Find where the given text appears and provide that cell's center as [x, y] coordinate. 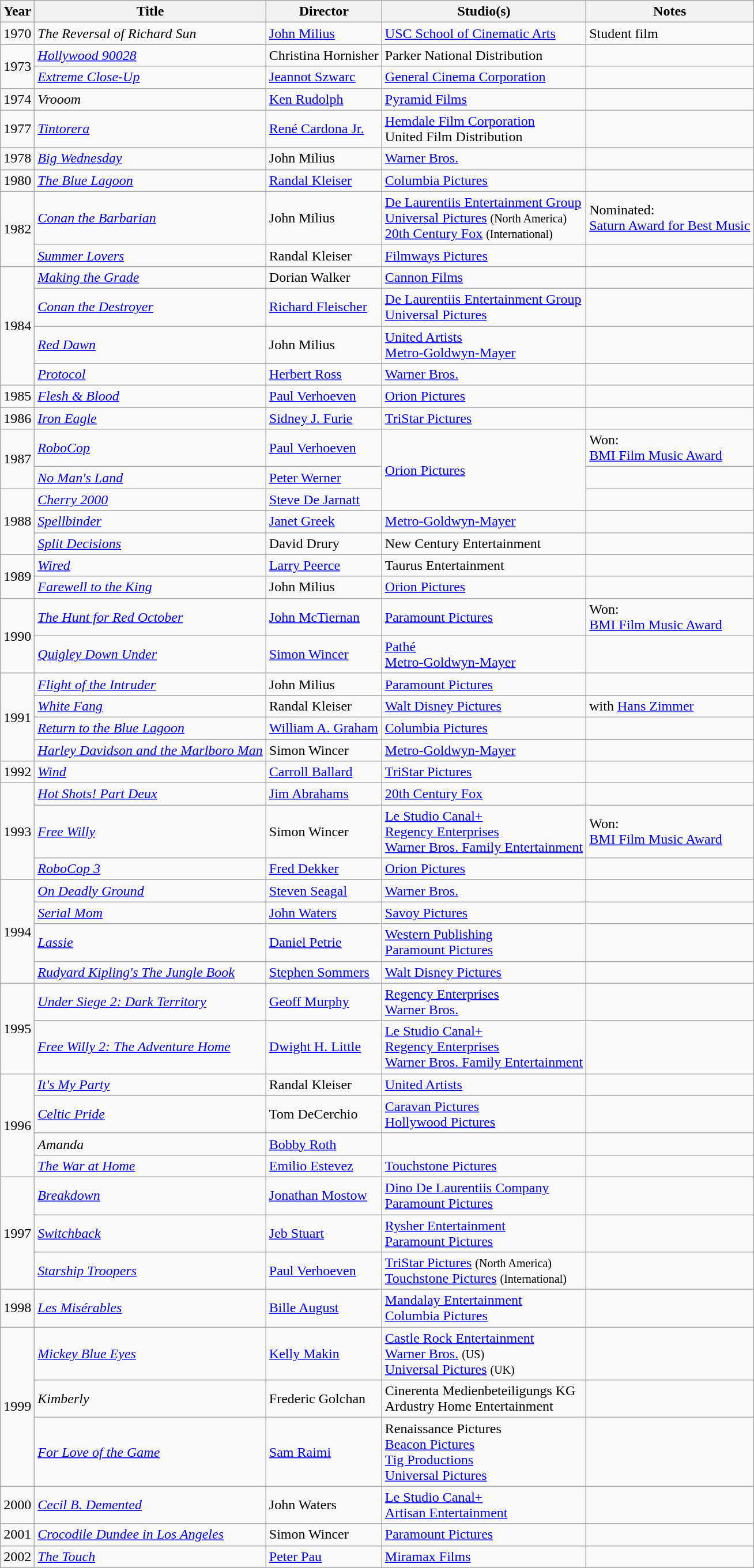
Hot Shots! Part Deux [150, 794]
White Fang [150, 706]
Celtic Pride [150, 1114]
Miramax Films [484, 1556]
1990 [17, 636]
Kimberly [150, 1399]
Jonathan Mostow [324, 1195]
The Blue Lagoon [150, 180]
1997 [17, 1233]
Conan the Barbarian [150, 218]
Red Dawn [150, 345]
Flesh & Blood [150, 396]
Dorian Walker [324, 277]
Larry Peerce [324, 565]
Student film [670, 33]
Mandalay EntertainmentColumbia Pictures [484, 1308]
Peter Pau [324, 1556]
Western PublishingParamount Pictures [484, 943]
Cannon Films [484, 277]
Ken Rudolph [324, 99]
Rysher EntertainmentParamount Pictures [484, 1233]
Frederic Golchan [324, 1399]
Kelly Makin [324, 1354]
The War at Home [150, 1166]
1996 [17, 1125]
Tom DeCerchio [324, 1114]
Split Decisions [150, 543]
Bille August [324, 1308]
Lassie [150, 943]
On Deadly Ground [150, 891]
Free Willy [150, 832]
Jeb Stuart [324, 1233]
Touchstone Pictures [484, 1166]
The Touch [150, 1556]
Quigley Down Under [150, 655]
Return to the Blue Lagoon [150, 728]
Switchback [150, 1233]
Bobby Roth [324, 1144]
Crocodile Dundee in Los Angeles [150, 1535]
2000 [17, 1505]
Cinerenta Medienbeteiligungs KGArdustry Home Entertainment [484, 1399]
1977 [17, 129]
PathéMetro-Goldwyn-Mayer [484, 655]
Director [324, 12]
Farewell to the King [150, 587]
1987 [17, 459]
Herbert Ross [324, 375]
Nominated:Saturn Award for Best Music [670, 218]
USC School of Cinematic Arts [484, 33]
Sam Raimi [324, 1452]
Tintorera [150, 129]
1998 [17, 1308]
Rudyard Kipling's The Jungle Book [150, 972]
Title [150, 12]
1974 [17, 99]
De Laurentiis Entertainment GroupUniversal Pictures [484, 307]
RoboCop 3 [150, 869]
New Century Entertainment [484, 543]
Fred Dekker [324, 869]
William A. Graham [324, 728]
Vrooom [150, 99]
20th Century Fox [484, 794]
Emilio Estevez [324, 1166]
Cecil B. Demented [150, 1505]
1992 [17, 772]
Harley Davidson and the Marlboro Man [150, 750]
TriStar Pictures (North America) Touchstone Pictures (International) [484, 1271]
RoboCop [150, 448]
Le Studio Canal+Artisan Entertainment [484, 1505]
René Cardona Jr. [324, 129]
No Man's Land [150, 478]
1988 [17, 522]
1973 [17, 66]
1991 [17, 717]
Iron Eagle [150, 418]
Hemdale Film CorporationUnited Film Distribution [484, 129]
Castle Rock EntertainmentWarner Bros. (US)Universal Pictures (UK) [484, 1354]
John McTiernan [324, 617]
with Hans Zimmer [670, 706]
1978 [17, 158]
General Cinema Corporation [484, 77]
Caravan PicturesHollywood Pictures [484, 1114]
1999 [17, 1407]
Dino De Laurentiis CompanyParamount Pictures [484, 1195]
Carroll Ballard [324, 772]
Steven Seagal [324, 891]
David Drury [324, 543]
Jim Abrahams [324, 794]
Spellbinder [150, 522]
Renaissance PicturesBeacon PicturesTig ProductionsUniversal Pictures [484, 1452]
Filmways Pictures [484, 255]
1985 [17, 396]
1986 [17, 418]
Taurus Entertainment [484, 565]
For Love of the Game [150, 1452]
Daniel Petrie [324, 943]
Richard Fleischer [324, 307]
Extreme Close-Up [150, 77]
Wired [150, 565]
1994 [17, 931]
De Laurentiis Entertainment GroupUniversal Pictures (North America)20th Century Fox (International) [484, 218]
Janet Greek [324, 522]
Christina Hornisher [324, 55]
Protocol [150, 375]
Studio(s) [484, 12]
1980 [17, 180]
Conan the Destroyer [150, 307]
1970 [17, 33]
1984 [17, 326]
Parker National Distribution [484, 55]
United Artists [484, 1085]
Stephen Sommers [324, 972]
The Hunt for Red October [150, 617]
Mickey Blue Eyes [150, 1354]
Hollywood 90028 [150, 55]
Pyramid Films [484, 99]
Flight of the Intruder [150, 684]
Steve De Jarnatt [324, 500]
2001 [17, 1535]
Under Siege 2: Dark Territory [150, 1002]
Jeannot Szwarc [324, 77]
Serial Mom [150, 913]
Year [17, 12]
Wind [150, 772]
Breakdown [150, 1195]
2002 [17, 1556]
1993 [17, 832]
1995 [17, 1028]
Making the Grade [150, 277]
1989 [17, 576]
Free Willy 2: The Adventure Home [150, 1047]
Summer Lovers [150, 255]
Big Wednesday [150, 158]
Notes [670, 12]
Cherry 2000 [150, 500]
Peter Werner [324, 478]
Dwight H. Little [324, 1047]
Starship Troopers [150, 1271]
Regency EnterprisesWarner Bros. [484, 1002]
Les Misérables [150, 1308]
Geoff Murphy [324, 1002]
It's My Party [150, 1085]
Amanda [150, 1144]
The Reversal of Richard Sun [150, 33]
United ArtistsMetro-Goldwyn-Mayer [484, 345]
1982 [17, 229]
Savoy Pictures [484, 913]
Sidney J. Furie [324, 418]
